Find where the given text appears and provide that cell's center as [X, Y] coordinate. 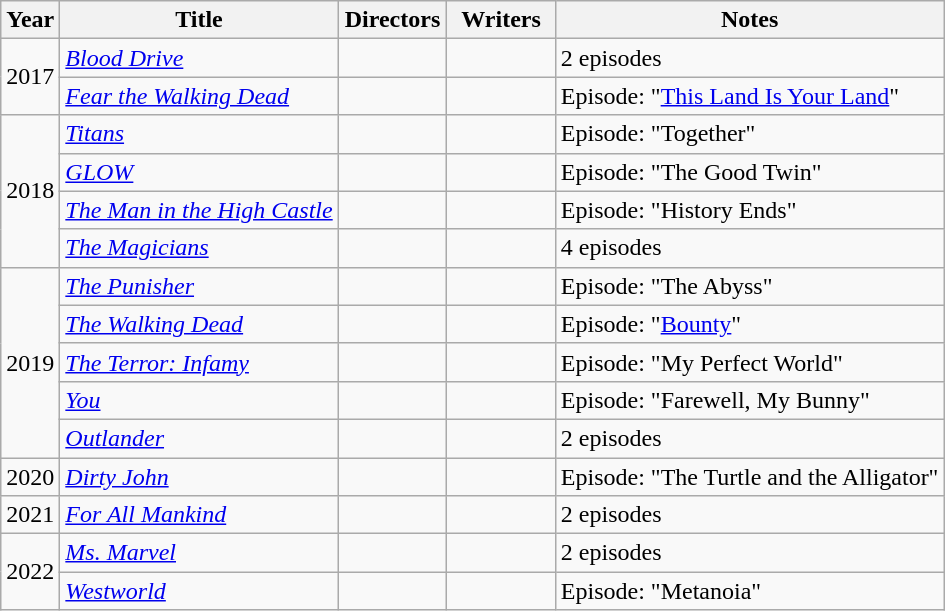
Episode: "The Abyss" [750, 286]
Writers [502, 20]
Episode: "Metanoia" [750, 591]
Episode: "My Perfect World" [750, 362]
Episode: "Together" [750, 134]
The Walking Dead [199, 324]
Blood Drive [199, 58]
2021 [30, 515]
Fear the Walking Dead [199, 96]
Episode: "History Ends" [750, 210]
Outlander [199, 438]
The Magicians [199, 248]
2022 [30, 572]
2017 [30, 77]
2020 [30, 477]
The Terror: Infamy [199, 362]
The Punisher [199, 286]
Episode: "This Land Is Your Land" [750, 96]
Episode: "The Good Twin" [750, 172]
Episode: "The Turtle and the Alligator" [750, 477]
Year [30, 20]
Title [199, 20]
Notes [750, 20]
4 episodes [750, 248]
You [199, 400]
For All Mankind [199, 515]
2019 [30, 362]
Westworld [199, 591]
GLOW [199, 172]
2018 [30, 191]
Episode: "Farewell, My Bunny" [750, 400]
Directors [392, 20]
Dirty John [199, 477]
Ms. Marvel [199, 553]
Titans [199, 134]
Episode: "Bounty" [750, 324]
The Man in the High Castle [199, 210]
